Search for the cell housing the specified text and yield its [X, Y] center coordinate. 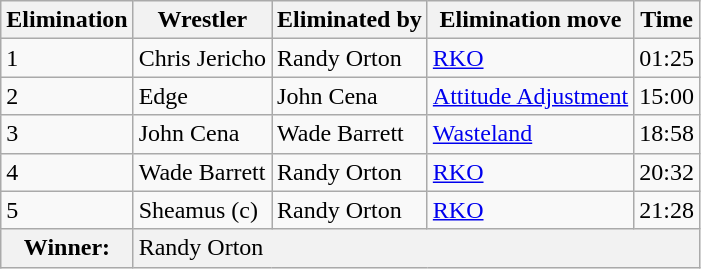
21:28 [667, 210]
1 [67, 58]
Sheamus (c) [202, 210]
Time [667, 20]
Wrestler [202, 20]
Edge [202, 96]
Elimination [67, 20]
2 [67, 96]
Elimination move [530, 20]
Chris Jericho [202, 58]
Attitude Adjustment [530, 96]
18:58 [667, 134]
01:25 [667, 58]
Winner: [67, 248]
Eliminated by [350, 20]
20:32 [667, 172]
15:00 [667, 96]
3 [67, 134]
5 [67, 210]
Wasteland [530, 134]
4 [67, 172]
